Detect which cell encompasses the target text, then output its (X, Y) center coordinate. 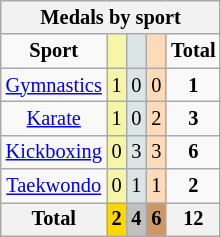
Taekwondo (54, 186)
Sport (54, 51)
12 (193, 219)
Kickboxing (54, 152)
Karate (54, 118)
4 (137, 219)
Medals by sport (111, 17)
Gymnastics (54, 85)
